Determine the [X, Y] coordinate at the center of the cell enclosing the given text.  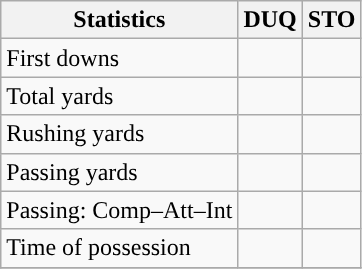
DUQ [270, 20]
Passing yards [120, 172]
Rushing yards [120, 134]
Total yards [120, 96]
Time of possession [120, 248]
Statistics [120, 20]
Passing: Comp–Att–Int [120, 210]
STO [332, 20]
First downs [120, 58]
